Return (x, y) of the center of cell containing provided text 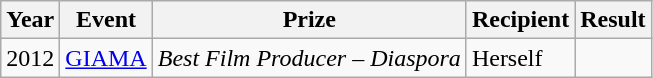
2012 (30, 58)
Prize (309, 20)
GIAMA (106, 58)
Event (106, 20)
Herself (520, 58)
Best Film Producer – Diaspora (309, 58)
Result (613, 20)
Recipient (520, 20)
Year (30, 20)
